Extract the (x, y) coordinate from the center of the cell holding the provided text.  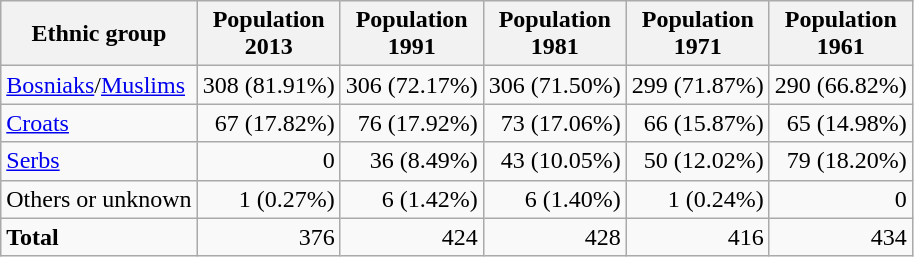
Population1981 (554, 34)
50 (12.02%) (698, 161)
73 (17.06%) (554, 123)
416 (698, 237)
424 (412, 237)
299 (71.87%) (698, 85)
65 (14.98%) (840, 123)
434 (840, 237)
Population1961 (840, 34)
Total (99, 237)
Population2013 (268, 34)
Ethnic group (99, 34)
308 (81.91%) (268, 85)
43 (10.05%) (554, 161)
Bosniaks/Muslims (99, 85)
Croats (99, 123)
290 (66.82%) (840, 85)
6 (1.42%) (412, 199)
Others or unknown (99, 199)
67 (17.82%) (268, 123)
66 (15.87%) (698, 123)
1 (0.27%) (268, 199)
Population1971 (698, 34)
306 (72.17%) (412, 85)
Population1991 (412, 34)
306 (71.50%) (554, 85)
1 (0.24%) (698, 199)
376 (268, 237)
36 (8.49%) (412, 161)
79 (18.20%) (840, 161)
6 (1.40%) (554, 199)
76 (17.92%) (412, 123)
Serbs (99, 161)
428 (554, 237)
